Pinpoint the cell where the given text exists, returning its [X, Y] midpoint coordinate. 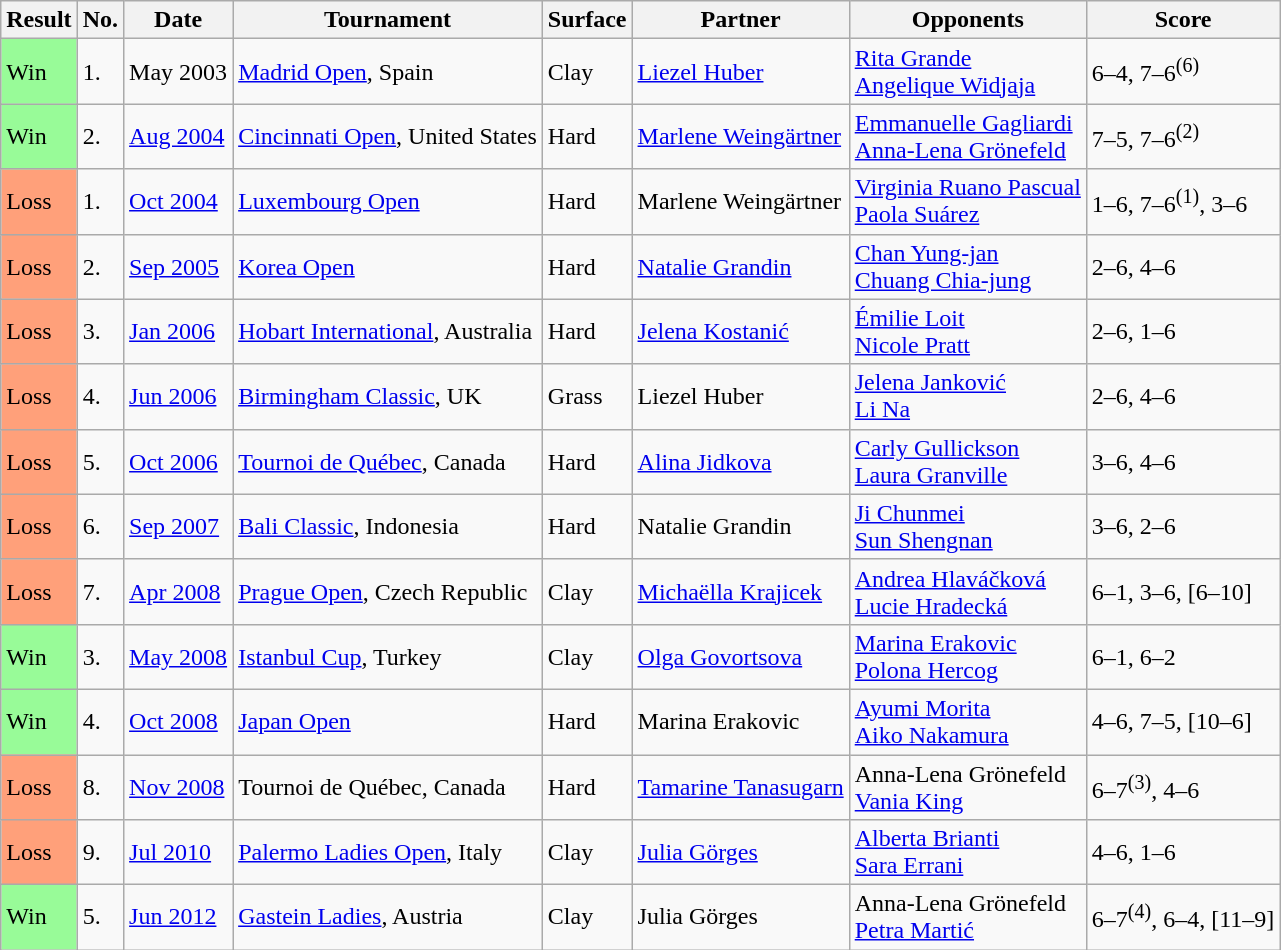
Luxembourg Open [388, 202]
Oct 2004 [178, 202]
Madrid Open, Spain [388, 72]
Marina Erakovic [740, 722]
Score [1182, 20]
6–1, 3–6, [6–10] [1182, 592]
Grass [587, 396]
Gastein Ladies, Austria [388, 918]
6–4, 7–6(6) [1182, 72]
Prague Open, Czech Republic [388, 592]
7–5, 7–6(2) [1182, 136]
Palermo Ladies Open, Italy [388, 852]
Apr 2008 [178, 592]
Result [39, 20]
2–6, 1–6 [1182, 332]
Marina Erakovic Polona Hercog [968, 656]
Birmingham Classic, UK [388, 396]
3–6, 2–6 [1182, 526]
Jelena Kostanić [740, 332]
Rita Grande Angelique Widjaja [968, 72]
Sep 2005 [178, 266]
Emmanuelle Gagliardi Anna-Lena Grönefeld [968, 136]
Jelena Janković Li Na [968, 396]
Jul 2010 [178, 852]
Sep 2007 [178, 526]
Ji Chunmei Sun Shengnan [968, 526]
Nov 2008 [178, 786]
Korea Open [388, 266]
4–6, 1–6 [1182, 852]
Michaëlla Krajicek [740, 592]
Ayumi Morita Aiko Nakamura [968, 722]
Jun 2006 [178, 396]
Andrea Hlaváčková Lucie Hradecká [968, 592]
May 2003 [178, 72]
Chan Yung-jan Chuang Chia-jung [968, 266]
6–1, 6–2 [1182, 656]
Japan Open [388, 722]
Tournament [388, 20]
Partner [740, 20]
Surface [587, 20]
9. [100, 852]
Jun 2012 [178, 918]
Virginia Ruano Pascual Paola Suárez [968, 202]
May 2008 [178, 656]
Alberta Brianti Sara Errani [968, 852]
Anna-Lena Grönefeld Vania King [968, 786]
Carly Gullickson Laura Granville [968, 462]
Cincinnati Open, United States [388, 136]
Jan 2006 [178, 332]
Istanbul Cup, Turkey [388, 656]
6. [100, 526]
Oct 2006 [178, 462]
6–7(4), 6–4, [11–9] [1182, 918]
Opponents [968, 20]
6–7(3), 4–6 [1182, 786]
Bali Classic, Indonesia [388, 526]
No. [100, 20]
3–6, 4–6 [1182, 462]
8. [100, 786]
Oct 2008 [178, 722]
Olga Govortsova [740, 656]
1–6, 7–6(1), 3–6 [1182, 202]
Alina Jidkova [740, 462]
Hobart International, Australia [388, 332]
Émilie Loit Nicole Pratt [968, 332]
7. [100, 592]
Date [178, 20]
4–6, 7–5, [10–6] [1182, 722]
Anna-Lena Grönefeld Petra Martić [968, 918]
Tamarine Tanasugarn [740, 786]
Aug 2004 [178, 136]
